Search for the cell housing the specified text and yield its [x, y] center coordinate. 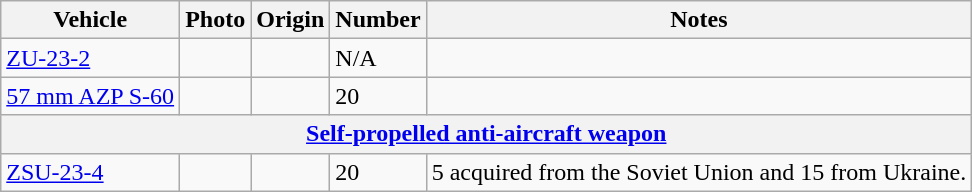
ZSU-23-4 [90, 172]
5 acquired from the Soviet Union and 15 from Ukraine. [699, 172]
57 mm AZP S-60 [90, 96]
Origin [290, 20]
ZU-23-2 [90, 58]
Vehicle [90, 20]
Self-propelled anti-aircraft weapon [486, 134]
N/A [378, 58]
Photo [216, 20]
Number [378, 20]
Notes [699, 20]
